Return [x, y] of the center of cell containing provided text 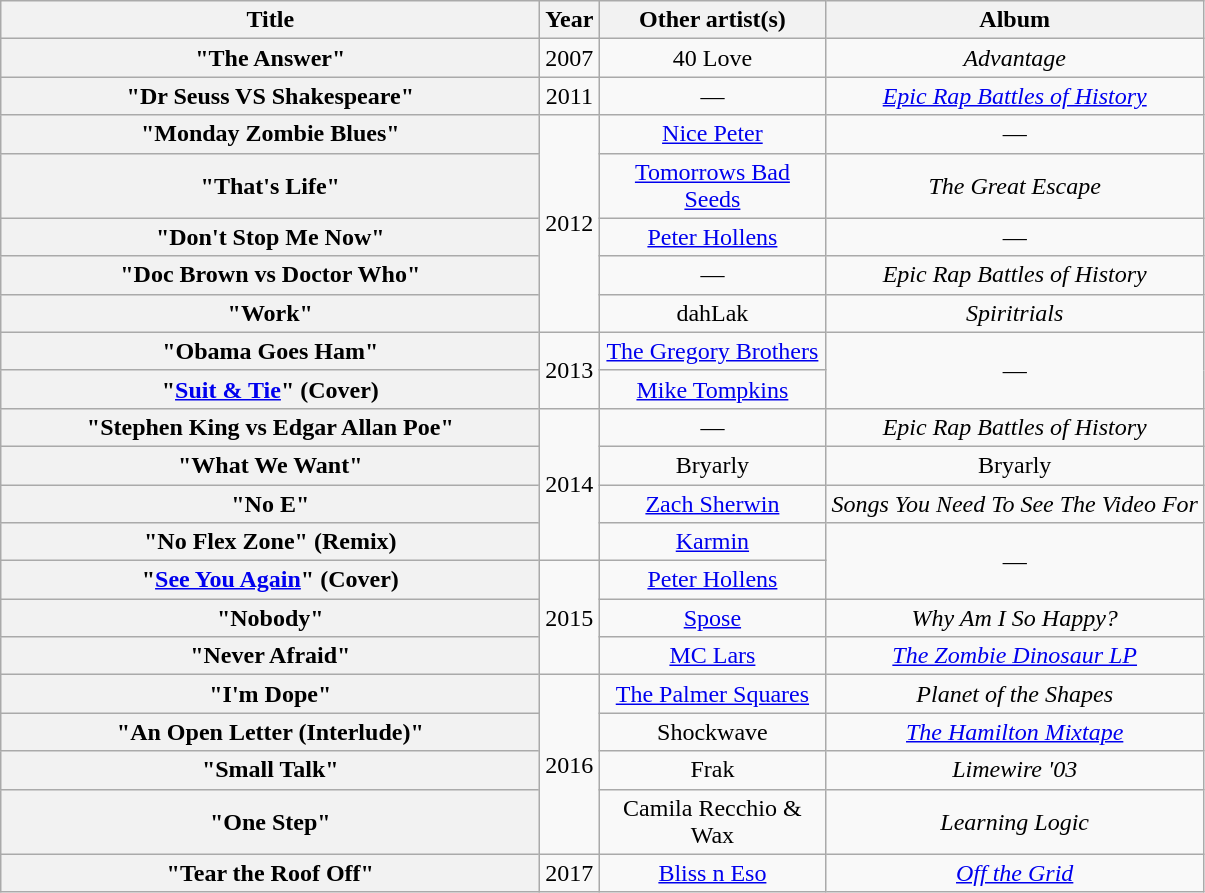
"Doc Brown vs Doctor Who" [270, 275]
Nice Peter [712, 134]
"Work" [270, 313]
"Tear the Roof Off" [270, 873]
Other artist(s) [712, 20]
"What We Want" [270, 465]
2011 [570, 96]
2015 [570, 618]
40 Love [712, 58]
Shockwave [712, 732]
"No Flex Zone" (Remix) [270, 542]
Zach Sherwin [712, 503]
Planet of the Shapes [1015, 694]
dahLak [712, 313]
Year [570, 20]
"See You Again" (Cover) [270, 580]
"Nobody" [270, 618]
2007 [570, 58]
Album [1015, 20]
"No E" [270, 503]
Spiritrials [1015, 313]
"Small Talk" [270, 770]
The Hamilton Mixtape [1015, 732]
Bliss n Eso [712, 873]
Off the Grid [1015, 873]
2014 [570, 484]
"Suit & Tie" (Cover) [270, 389]
The Zombie Dinosaur LP [1015, 656]
Limewire '03 [1015, 770]
"Don't Stop Me Now" [270, 237]
Mike Tompkins [712, 389]
"An Open Letter (Interlude)" [270, 732]
"The Answer" [270, 58]
"Never Afraid" [270, 656]
The Great Escape [1015, 186]
Spose [712, 618]
Tomorrows Bad Seeds [712, 186]
MC Lars [712, 656]
2016 [570, 764]
Why Am I So Happy? [1015, 618]
Title [270, 20]
"Obama Goes Ham" [270, 351]
Frak [712, 770]
The Palmer Squares [712, 694]
2012 [570, 224]
"That's Life" [270, 186]
Karmin [712, 542]
Camila Recchio & Wax [712, 822]
"Monday Zombie Blues" [270, 134]
2013 [570, 370]
"I'm Dope" [270, 694]
"Stephen King vs Edgar Allan Poe" [270, 427]
The Gregory Brothers [712, 351]
"One Step" [270, 822]
Learning Logic [1015, 822]
"Dr Seuss VS Shakespeare" [270, 96]
Advantage [1015, 58]
2017 [570, 873]
Songs You Need To See The Video For [1015, 503]
